Detect which cell encompasses the target text, then output its (X, Y) center coordinate. 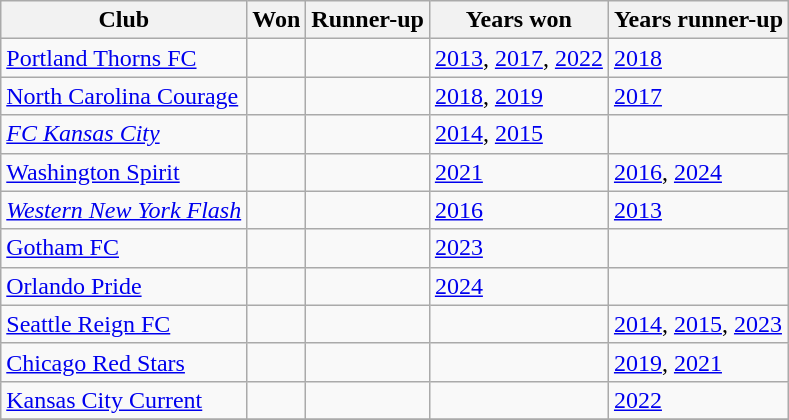
2013 (698, 210)
2019, 2021 (698, 362)
2018, 2019 (518, 96)
Club (124, 20)
Runner-up (368, 20)
2023 (518, 248)
2016 (518, 210)
2013, 2017, 2022 (518, 58)
Western New York Flash (124, 210)
North Carolina Courage (124, 96)
Years runner-up (698, 20)
2017 (698, 96)
Won (276, 20)
2018 (698, 58)
Chicago Red Stars (124, 362)
2021 (518, 172)
2014, 2015, 2023 (698, 324)
Portland Thorns FC (124, 58)
2016, 2024 (698, 172)
Gotham FC (124, 248)
Washington Spirit (124, 172)
Orlando Pride (124, 286)
Seattle Reign FC (124, 324)
Kansas City Current (124, 400)
2014, 2015 (518, 134)
2022 (698, 400)
2024 (518, 286)
Years won (518, 20)
FC Kansas City (124, 134)
